Find where the given text appears and provide that cell's center as [x, y] coordinate. 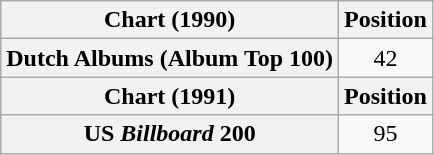
Dutch Albums (Album Top 100) [170, 58]
US Billboard 200 [170, 134]
Chart (1990) [170, 20]
42 [386, 58]
95 [386, 134]
Chart (1991) [170, 96]
